Return the [X, Y] coordinate for the center point of the cell that contains the specified text.  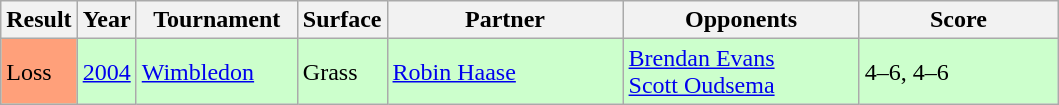
Opponents [741, 20]
Grass [342, 72]
Partner [505, 20]
Brendan Evans Scott Oudsema [741, 72]
4–6, 4–6 [958, 72]
Result [39, 20]
Loss [39, 72]
2004 [106, 72]
Tournament [216, 20]
Robin Haase [505, 72]
Year [106, 20]
Wimbledon [216, 72]
Score [958, 20]
Surface [342, 20]
